Return the (x, y) coordinate for the center point of the cell that contains the specified text.  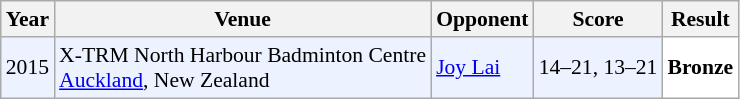
Score (598, 19)
Venue (242, 19)
Year (28, 19)
X-TRM North Harbour Badminton CentreAuckland, New Zealand (242, 68)
Joy Lai (482, 68)
2015 (28, 68)
Bronze (700, 68)
Result (700, 19)
14–21, 13–21 (598, 68)
Opponent (482, 19)
